For the text-containing cell, return its midpoint in [x, y] coordinate format. 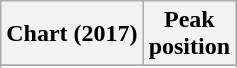
Chart (2017) [72, 34]
Peak position [189, 34]
